Capture the cell that displays the provided text and extract its [x, y] central coordinate. 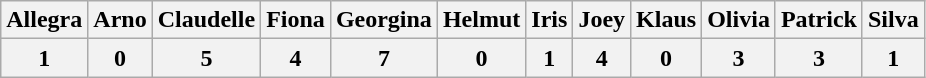
Patrick [818, 20]
5 [206, 58]
Olivia [739, 20]
Georgina [384, 20]
Iris [550, 20]
Allegra [44, 20]
Joey [602, 20]
Fiona [296, 20]
Klaus [666, 20]
Helmut [481, 20]
Arno [120, 20]
Claudelle [206, 20]
7 [384, 58]
Silva [893, 20]
